For the text-containing cell, return its midpoint in (x, y) coordinate format. 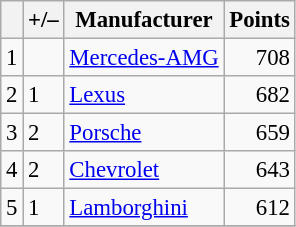
Porsche (144, 133)
708 (260, 58)
612 (260, 208)
Manufacturer (144, 20)
3 (12, 133)
Lexus (144, 95)
682 (260, 95)
+/– (44, 20)
Mercedes-AMG (144, 58)
Chevrolet (144, 170)
4 (12, 170)
659 (260, 133)
5 (12, 208)
Points (260, 20)
643 (260, 170)
Lamborghini (144, 208)
